Determine the [x, y] coordinate at the center of the cell enclosing the given text.  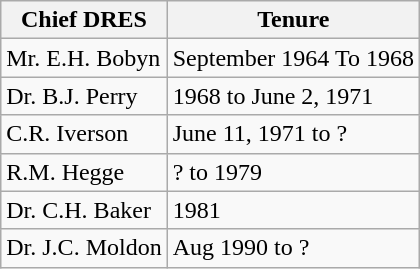
Dr. J.C. Moldon [84, 248]
C.R. Iverson [84, 134]
June 11, 1971 to ? [293, 134]
R.M. Hegge [84, 172]
? to 1979 [293, 172]
September 1964 To 1968 [293, 58]
1981 [293, 210]
Aug 1990 to ? [293, 248]
Chief DRES [84, 20]
Mr. E.H. Bobyn [84, 58]
1968 to June 2, 1971 [293, 96]
Dr. B.J. Perry [84, 96]
Tenure [293, 20]
Dr. C.H. Baker [84, 210]
